Pinpoint the cell where the given text exists, returning its (x, y) midpoint coordinate. 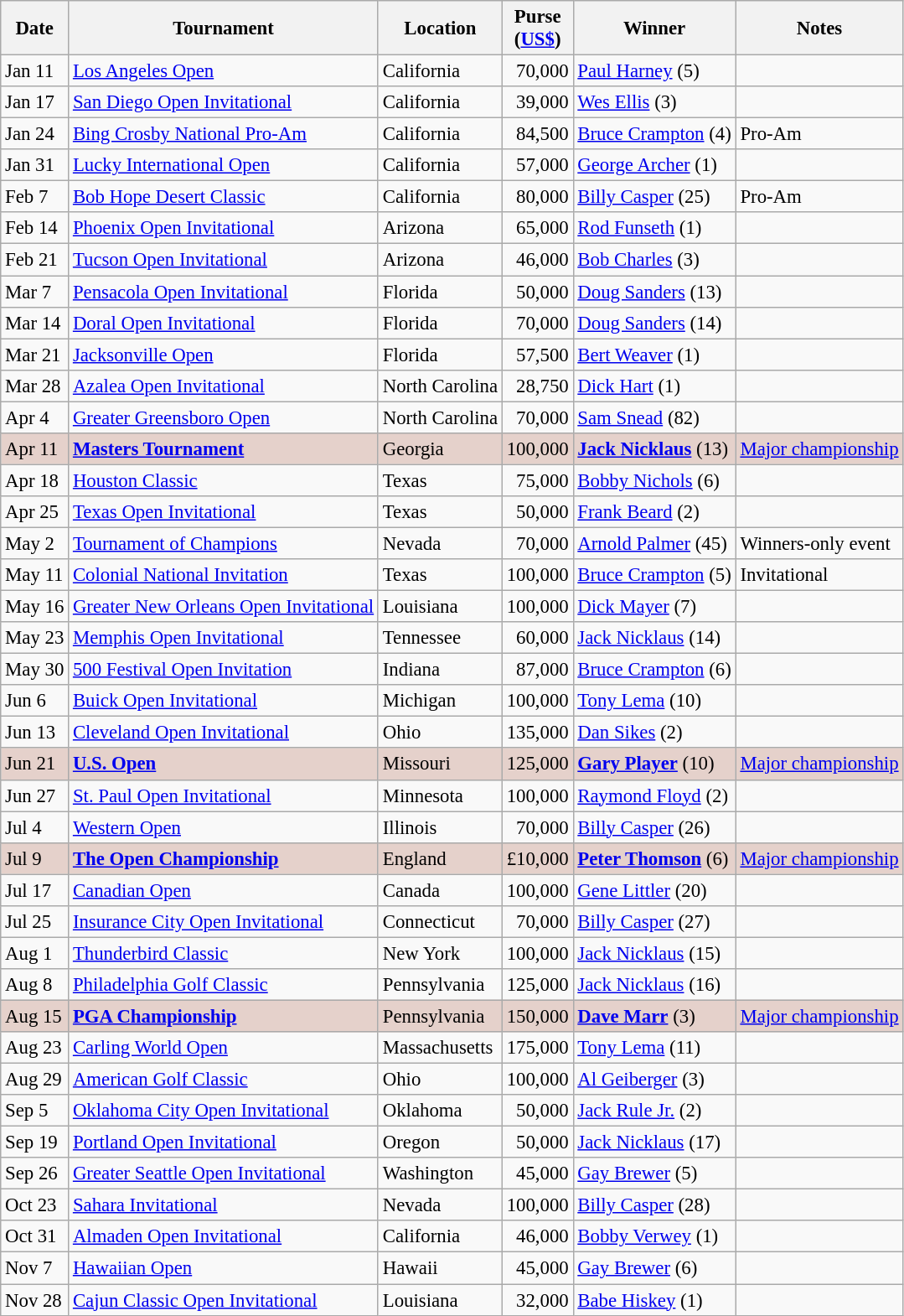
Portland Open Invitational (224, 1142)
Azalea Open Invitational (224, 386)
New York (440, 953)
Jun 21 (35, 764)
Arnold Palmer (45) (654, 543)
Buick Open Invitational (224, 701)
Tennessee (440, 638)
Bob Hope Desert Classic (224, 197)
Date (35, 28)
£10,000 (538, 858)
Memphis Open Invitational (224, 638)
Indiana (440, 670)
Tucson Open Invitational (224, 260)
Jul 9 (35, 858)
St. Paul Open Invitational (224, 795)
Sam Snead (82) (654, 417)
May 16 (35, 607)
Aug 29 (35, 1080)
Jul 4 (35, 827)
Colonial National Invitation (224, 575)
Doral Open Invitational (224, 323)
39,000 (538, 102)
Cajun Classic Open Invitational (224, 1300)
May 23 (35, 638)
Rod Funseth (1) (654, 229)
Frank Beard (2) (654, 512)
Minnesota (440, 795)
Bruce Crampton (5) (654, 575)
Phoenix Open Invitational (224, 229)
May 2 (35, 543)
Mar 28 (35, 386)
Greater Greensboro Open (224, 417)
57,000 (538, 165)
Thunderbird Classic (224, 953)
American Golf Classic (224, 1080)
PGA Championship (224, 1016)
Billy Casper (26) (654, 827)
Babe Hiskey (1) (654, 1300)
60,000 (538, 638)
Aug 1 (35, 953)
Greater New Orleans Open Invitational (224, 607)
Doug Sanders (14) (654, 323)
Cleveland Open Invitational (224, 733)
Oct 31 (35, 1236)
Carling World Open (224, 1048)
Jul 17 (35, 890)
Oklahoma (440, 1111)
Connecticut (440, 922)
Aug 8 (35, 985)
Sep 5 (35, 1111)
Nov 7 (35, 1268)
Michigan (440, 701)
Jun 27 (35, 795)
Gay Brewer (6) (654, 1268)
Bobby Verwey (1) (654, 1236)
Dick Mayer (7) (654, 607)
Bruce Crampton (6) (654, 670)
80,000 (538, 197)
Feb 7 (35, 197)
Mar 14 (35, 323)
Bing Crosby National Pro-Am (224, 134)
Sep 19 (35, 1142)
U.S. Open (224, 764)
Oct 23 (35, 1205)
Bobby Nichols (6) (654, 480)
Dave Marr (3) (654, 1016)
Bert Weaver (1) (654, 355)
Feb 14 (35, 229)
England (440, 858)
150,000 (538, 1016)
Hawaii (440, 1268)
Greater Seattle Open Invitational (224, 1174)
Apr 11 (35, 449)
84,500 (538, 134)
Illinois (440, 827)
Dick Hart (1) (654, 386)
Pensacola Open Invitational (224, 292)
Notes (819, 28)
Winner (654, 28)
Jack Nicklaus (15) (654, 953)
Jan 24 (35, 134)
Jacksonville Open (224, 355)
Lucky International Open (224, 165)
Jack Rule Jr. (2) (654, 1111)
The Open Championship (224, 858)
Nov 28 (35, 1300)
Tony Lema (11) (654, 1048)
Jack Nicklaus (13) (654, 449)
Hawaiian Open (224, 1268)
Massachusetts (440, 1048)
75,000 (538, 480)
65,000 (538, 229)
175,000 (538, 1048)
Missouri (440, 764)
Gene Littler (20) (654, 890)
Georgia (440, 449)
Invitational (819, 575)
Peter Thomson (6) (654, 858)
Western Open (224, 827)
Canada (440, 890)
Apr 25 (35, 512)
Apr 18 (35, 480)
Mar 7 (35, 292)
Jun 6 (35, 701)
Jack Nicklaus (16) (654, 985)
Apr 4 (35, 417)
Dan Sikes (2) (654, 733)
Almaden Open Invitational (224, 1236)
Paul Harney (5) (654, 71)
Canadian Open (224, 890)
Philadelphia Golf Classic (224, 985)
May 30 (35, 670)
George Archer (1) (654, 165)
Jun 13 (35, 733)
Billy Casper (25) (654, 197)
San Diego Open Invitational (224, 102)
Doug Sanders (13) (654, 292)
Los Angeles Open (224, 71)
Gay Brewer (5) (654, 1174)
87,000 (538, 670)
Oregon (440, 1142)
500 Festival Open Invitation (224, 670)
Raymond Floyd (2) (654, 795)
32,000 (538, 1300)
Washington (440, 1174)
Jack Nicklaus (17) (654, 1142)
135,000 (538, 733)
Tournament of Champions (224, 543)
Aug 15 (35, 1016)
Jan 17 (35, 102)
Oklahoma City Open Invitational (224, 1111)
Aug 23 (35, 1048)
Sep 26 (35, 1174)
Jan 31 (35, 165)
Jul 25 (35, 922)
Jack Nicklaus (14) (654, 638)
Wes Ellis (3) (654, 102)
Mar 21 (35, 355)
Location (440, 28)
Al Geiberger (3) (654, 1080)
Masters Tournament (224, 449)
57,500 (538, 355)
28,750 (538, 386)
Houston Classic (224, 480)
Billy Casper (28) (654, 1205)
Billy Casper (27) (654, 922)
Jan 11 (35, 71)
Sahara Invitational (224, 1205)
Tournament (224, 28)
May 11 (35, 575)
Bruce Crampton (4) (654, 134)
Winners-only event (819, 543)
Gary Player (10) (654, 764)
Tony Lema (10) (654, 701)
Insurance City Open Invitational (224, 922)
Texas Open Invitational (224, 512)
Bob Charles (3) (654, 260)
Purse(US$) (538, 28)
Feb 21 (35, 260)
